Return the (X, Y) coordinate for the center point of the cell that contains the specified text.  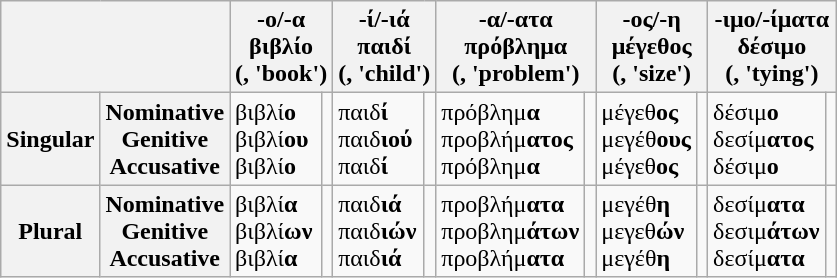
βιβλίοβιβλίουβιβλίο (276, 139)
μέγεθοςμεγέθουςμέγεθος (646, 139)
μεγέθημεγεθώνμεγέθη (646, 231)
Plural (50, 231)
πρόβλημαπροβλήματος πρόβλημα (510, 139)
-ο/-αβιβλίο(, 'book') (282, 47)
δέσιμοδεσίματοςδέσιμο (766, 139)
δεσίματαδεσιμάτωνδεσίματα (766, 231)
παιδίπαιδιούπαιδί (379, 139)
Singular (50, 139)
-α/-αταπρόβλημα (, 'problem') (516, 47)
βιβλίαβιβλίωνβιβλία (276, 231)
-ιμο/-ίματαδέσιμο (, 'tying') (772, 47)
-ί/-ιάπαιδί(, 'child') (384, 47)
παιδιάπαιδιώνπαιδιά (379, 231)
-ος/-ημέγεθος (, 'size') (652, 47)
προβλήματαπροβλημάτων προβλήματα (510, 231)
